For the text-containing cell, return its midpoint in (X, Y) coordinate format. 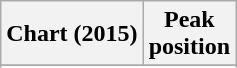
Peakposition (189, 34)
Chart (2015) (72, 34)
